Scan for the cell matching the given text and deliver its (X, Y) coordinate at center. 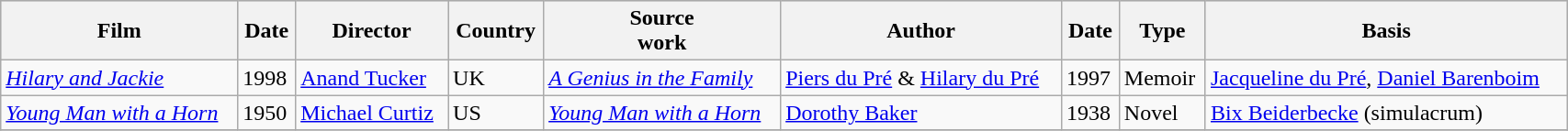
Author (921, 31)
1998 (266, 78)
Hilary and Jackie (119, 78)
1938 (1089, 113)
Anand Tucker (372, 78)
Director (372, 31)
Piers du Pré & Hilary du Pré (921, 78)
Basis (1385, 31)
Country (496, 31)
A Genius in the Family (662, 78)
Novel (1162, 113)
US (496, 113)
Bix Beiderbecke (simulacrum) (1385, 113)
Dorothy Baker (921, 113)
Memoir (1162, 78)
Film (119, 31)
Jacqueline du Pré, Daniel Barenboim (1385, 78)
1997 (1089, 78)
Type (1162, 31)
1950 (266, 113)
UK (496, 78)
Michael Curtiz (372, 113)
Sourcework (662, 31)
